Find where the given text appears and provide that cell's center as [x, y] coordinate. 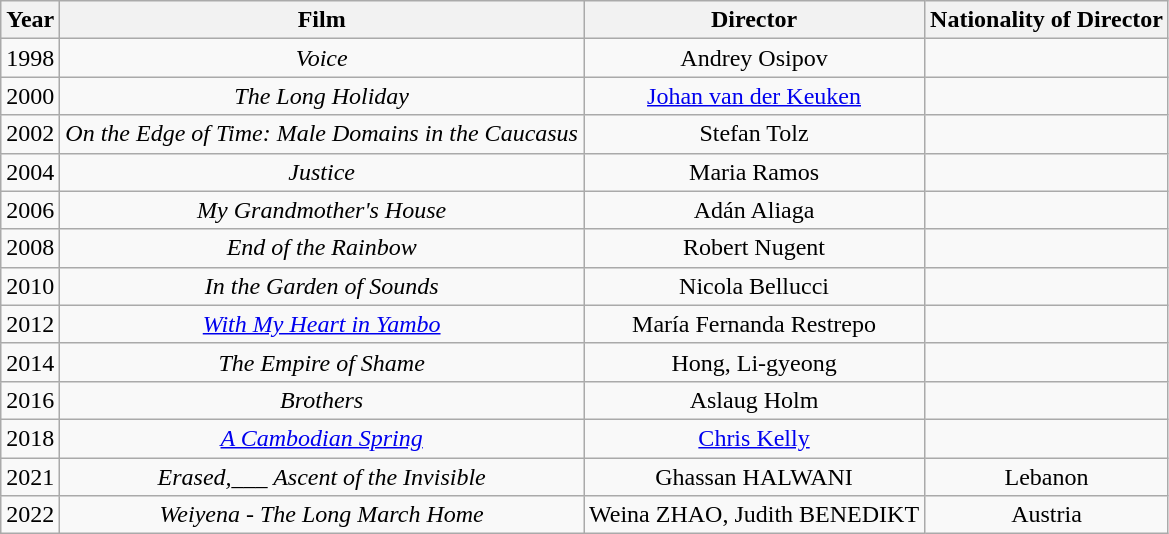
Aslaug Holm [754, 400]
Justice [322, 172]
On the Edge of Time: Male Domains in the Caucasus [322, 134]
Robert Nugent [754, 248]
2010 [30, 286]
Johan van der Keuken [754, 96]
Weiyena - The Long March Home [322, 515]
Erased,___ Ascent of the Invisible [322, 477]
2002 [30, 134]
With My Heart in Yambo [322, 324]
Adán Aliaga [754, 210]
María Fernanda Restrepo [754, 324]
2022 [30, 515]
Ghassan HALWANI [754, 477]
Nationality of Director [1047, 20]
The Long Holiday [322, 96]
Weina ZHAO, Judith BENEDIKT [754, 515]
End of the Rainbow [322, 248]
1998 [30, 58]
A Cambodian Spring [322, 438]
2008 [30, 248]
Year [30, 20]
2018 [30, 438]
Nicola Bellucci [754, 286]
2004 [30, 172]
Stefan Tolz [754, 134]
2016 [30, 400]
Hong, Li-gyeong [754, 362]
Lebanon [1047, 477]
2012 [30, 324]
Maria Ramos [754, 172]
The Empire of Shame [322, 362]
Austria [1047, 515]
Andrey Osipov [754, 58]
2006 [30, 210]
My Grandmother's House [322, 210]
Chris Kelly [754, 438]
Film [322, 20]
Voice [322, 58]
2021 [30, 477]
2014 [30, 362]
Brothers [322, 400]
2000 [30, 96]
In the Garden of Sounds [322, 286]
Director [754, 20]
